Pinpoint the cell where the given text exists, returning its (x, y) midpoint coordinate. 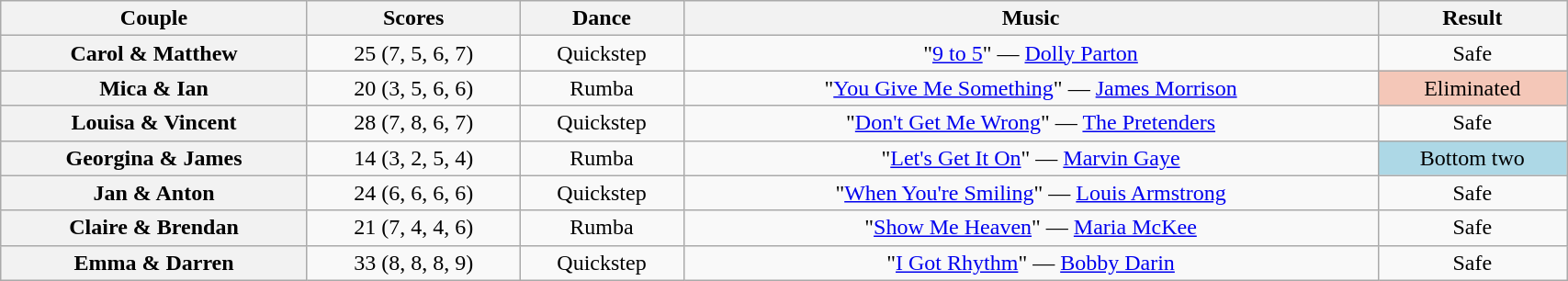
33 (8, 8, 8, 9) (413, 263)
Emma & Darren (154, 263)
Bottom two (1472, 158)
Carol & Matthew (154, 53)
25 (7, 5, 6, 7) (413, 53)
24 (6, 6, 6, 6) (413, 193)
Claire & Brendan (154, 228)
Louisa & Vincent (154, 123)
21 (7, 4, 4, 6) (413, 228)
"You Give Me Something" — James Morrison (1031, 88)
28 (7, 8, 6, 7) (413, 123)
Jan & Anton (154, 193)
Scores (413, 18)
"I Got Rhythm" — Bobby Darin (1031, 263)
Result (1472, 18)
Mica & Ian (154, 88)
"Don't Get Me Wrong" — The Pretenders (1031, 123)
Dance (602, 18)
"9 to 5" — Dolly Parton (1031, 53)
Couple (154, 18)
Eliminated (1472, 88)
"Let's Get It On" — Marvin Gaye (1031, 158)
"Show Me Heaven" — Maria McKee (1031, 228)
"When You're Smiling" — Louis Armstrong (1031, 193)
20 (3, 5, 6, 6) (413, 88)
Music (1031, 18)
Georgina & James (154, 158)
14 (3, 2, 5, 4) (413, 158)
